Extract the [X, Y] coordinate from the center of the cell holding the provided text.  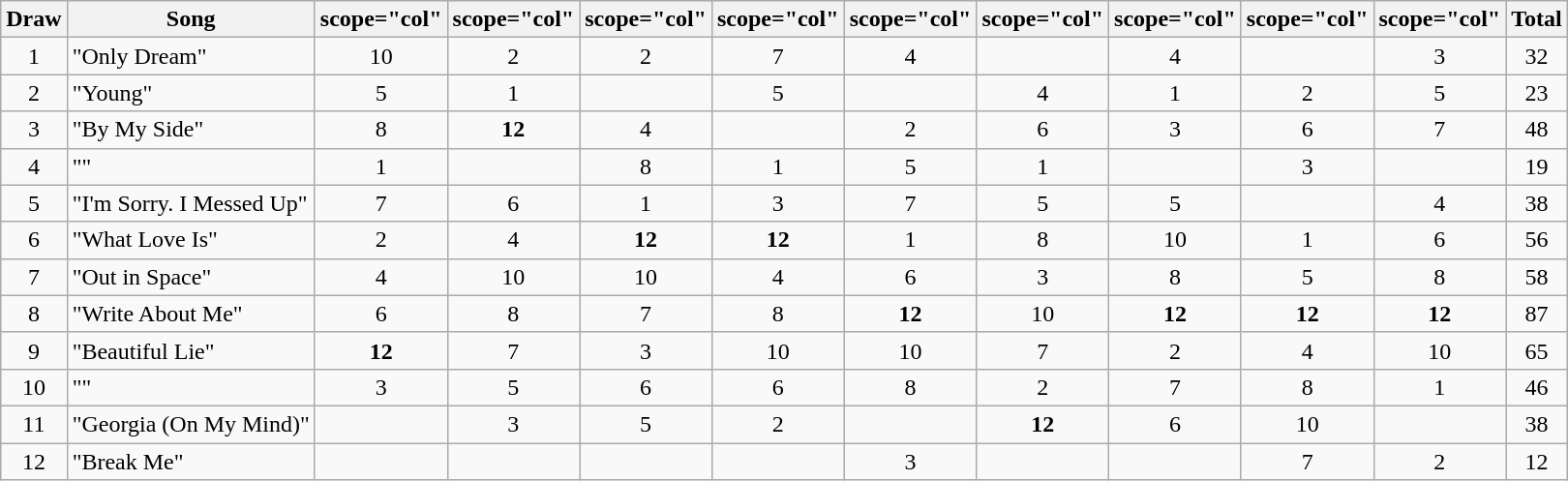
"Georgia (On My Mind)" [191, 424]
9 [34, 350]
"Out in Space" [191, 277]
87 [1537, 314]
"Young" [191, 93]
19 [1537, 166]
23 [1537, 93]
"Only Dream" [191, 56]
"Beautiful Lie" [191, 350]
48 [1537, 130]
56 [1537, 240]
"By My Side" [191, 130]
46 [1537, 387]
"I'm Sorry. I Messed Up" [191, 203]
Draw [34, 19]
Total [1537, 19]
"Write About Me" [191, 314]
"What Love Is" [191, 240]
Song [191, 19]
"Break Me" [191, 462]
11 [34, 424]
65 [1537, 350]
58 [1537, 277]
32 [1537, 56]
